Detect which cell encompasses the target text, then output its (x, y) center coordinate. 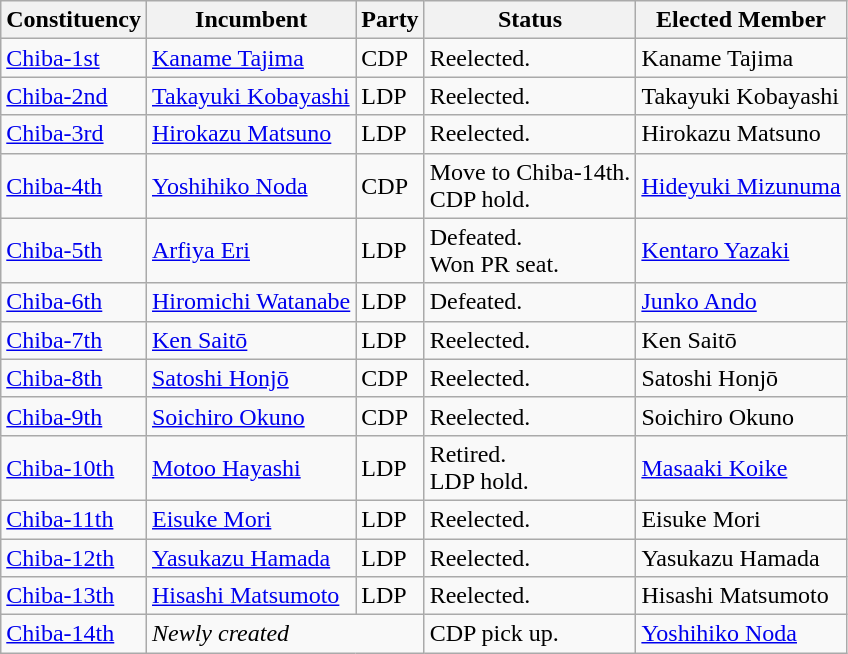
Chiba-2nd (74, 96)
CDP pick up. (530, 634)
Junko Ando (741, 302)
Defeated.Won PR seat. (530, 250)
Arfiya Eri (250, 250)
Retired.LDP hold. (530, 468)
Chiba-3rd (74, 134)
Status (530, 20)
Incumbent (250, 20)
Hideyuki Mizunuma (741, 186)
Hiromichi Watanabe (250, 302)
Chiba-14th (74, 634)
Defeated. (530, 302)
Chiba-10th (74, 468)
Chiba-9th (74, 416)
Chiba-8th (74, 378)
Chiba-1st (74, 58)
Chiba-7th (74, 340)
Party (390, 20)
Chiba-6th (74, 302)
Chiba-12th (74, 557)
Chiba-5th (74, 250)
Constituency (74, 20)
Motoo Hayashi (250, 468)
Masaaki Koike (741, 468)
Move to Chiba-14th.CDP hold. (530, 186)
Chiba-11th (74, 519)
Elected Member (741, 20)
Kentaro Yazaki (741, 250)
Chiba-4th (74, 186)
Chiba-13th (74, 596)
Newly created (285, 634)
